Extract the (X, Y) coordinate from the center of the cell holding the provided text.  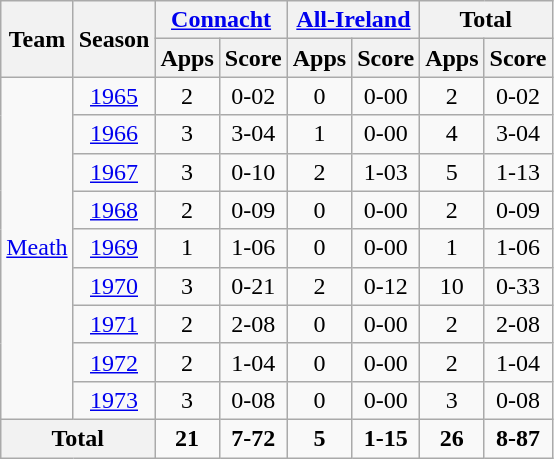
0-33 (518, 286)
1972 (114, 362)
1969 (114, 248)
0-10 (253, 172)
1973 (114, 400)
4 (452, 134)
0-12 (386, 286)
26 (452, 438)
21 (187, 438)
1970 (114, 286)
Team (37, 39)
7-72 (253, 438)
1968 (114, 210)
1-13 (518, 172)
0-21 (253, 286)
Meath (37, 248)
8-87 (518, 438)
1-03 (386, 172)
1971 (114, 324)
Season (114, 39)
Connacht (221, 20)
All-Ireland (353, 20)
1-15 (386, 438)
10 (452, 286)
1967 (114, 172)
1965 (114, 96)
1966 (114, 134)
